Output the [X, Y] coordinate of the center of the cell containing the given text.  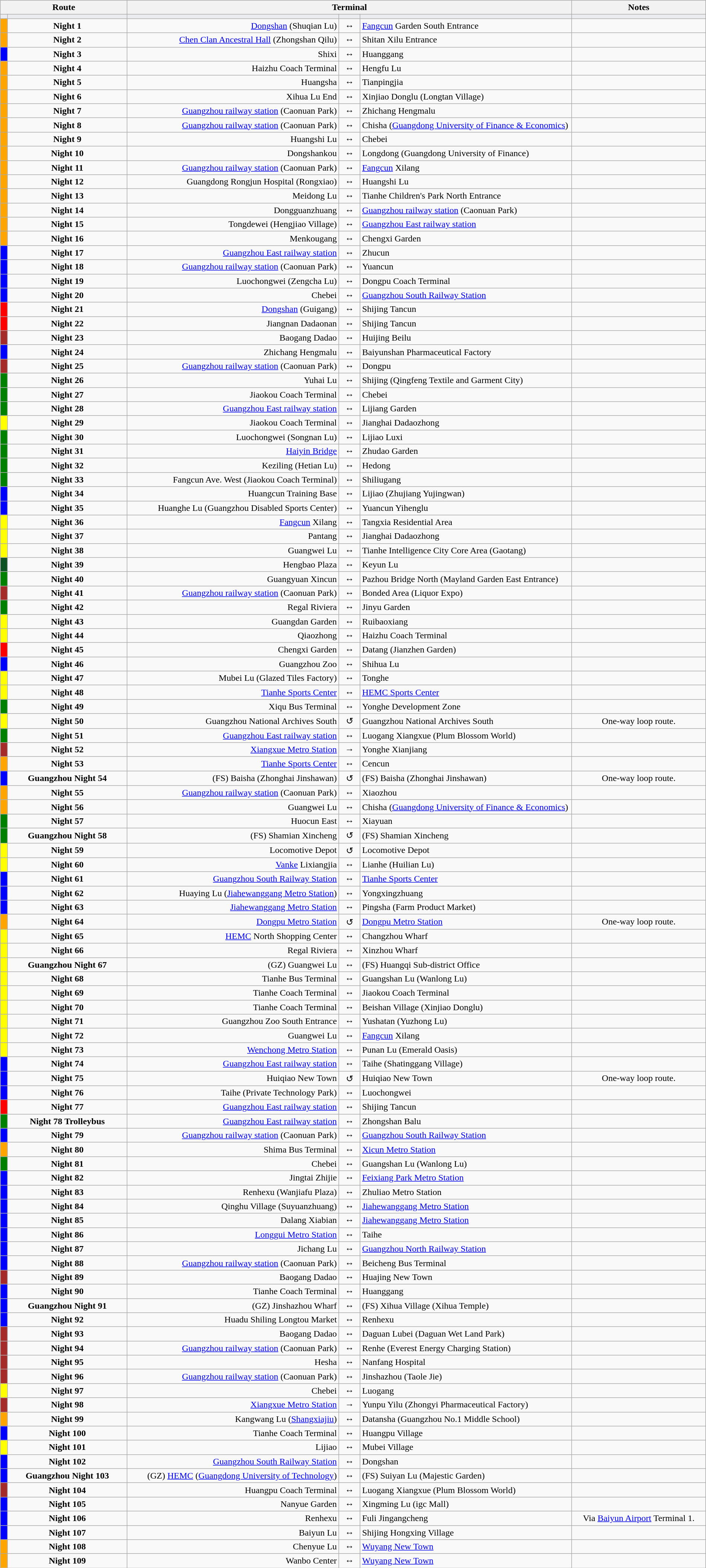
Night 90 [67, 1291]
Night 62 [67, 893]
Night 26 [67, 380]
Night 59 [67, 850]
Night 69 [67, 993]
Fangcun Garden South Entrance [466, 26]
Huadu Shiling Longtou Market [233, 1320]
(GZ) HEMC (Guangdong University of Technology) [233, 1476]
Shihua Lu [466, 664]
Xiqu Bus Terminal [233, 706]
Night 9 [67, 139]
Night 66 [67, 950]
Night 72 [67, 1036]
Night 15 [67, 224]
Daguan Lubei (Daguan Wet Land Park) [466, 1334]
Night 25 [67, 366]
Night 93 [67, 1334]
Xiaozhou [466, 793]
Zhudao Garden [466, 451]
Night 71 [67, 1021]
Jinyu Garden [466, 607]
Guangzhou North Railway Station [466, 1249]
Lijiao (Zhujiang Yujingwan) [466, 494]
Jichang Lu [233, 1249]
Guangzhou Zoo [233, 664]
Night 83 [67, 1192]
Night 24 [67, 352]
Yuancun [466, 267]
Night 89 [67, 1277]
Huangsha [233, 82]
Renhexu (Wanjiafu Plaza) [233, 1192]
Night 17 [67, 253]
Night 101 [67, 1447]
Night 64 [67, 922]
Punan Lu (Emerald Oasis) [466, 1050]
Hesha [233, 1362]
Guangdan Garden [233, 621]
Huangpu Village [466, 1433]
Nanfang Hospital [466, 1362]
Night 42 [67, 607]
Guangzhou Night 67 [67, 965]
Night 86 [67, 1235]
Tongdewei (Hengjiao Village) [233, 224]
Feixiang Park Metro Station [466, 1178]
Night 33 [67, 480]
Dongguanzhuang [233, 210]
Night 29 [67, 423]
Night 70 [67, 1007]
Night 97 [67, 1391]
(FS) Huangqi Sub-district Office [466, 965]
Night 84 [67, 1206]
Hedong [466, 465]
Tianhe Children's Park North Entrance [466, 196]
Lijiang Garden [466, 409]
Night 106 [67, 1518]
Huangcun Training Base [233, 494]
Night 18 [67, 267]
Guangzhou Night 54 [67, 778]
Night 1 [67, 26]
Night 4 [67, 68]
Night 13 [67, 196]
Wenchong Metro Station [233, 1050]
Luochongwei (Zengcha Lu) [233, 281]
Night 100 [67, 1433]
Night 51 [67, 735]
Night 28 [67, 409]
Night 53 [67, 764]
Kangwang Lu (Shangxiajiu) [233, 1419]
Taihe (Shatinggang Village) [466, 1064]
Luogang [466, 1391]
Night 3 [67, 54]
Yuhai Lu [233, 380]
Night 7 [67, 111]
Tianhe Bus Terminal [233, 979]
Qinghu Village (Suyuanzhuang) [233, 1206]
Night 57 [67, 821]
Longgui Metro Station [233, 1235]
Night 55 [67, 793]
Baiyun Lu [233, 1533]
(GZ) Jinshazhou Wharf [233, 1305]
Guangzhou Zoo South Entrance [233, 1021]
Yunpu Yilu (Zhongyi Pharmaceutical Factory) [466, 1405]
Night 10 [67, 153]
Night 79 [67, 1135]
Pingsha (Farm Product Market) [466, 907]
Night 49 [67, 706]
Night 63 [67, 907]
Guangyuan Xincun [233, 579]
Taihe (Private Technology Park) [233, 1093]
Night 22 [67, 323]
Night 2 [67, 40]
Huangpu Coach Terminal [233, 1490]
Chen Clan Ancestral Hall (Zhongshan Qilu) [233, 40]
Night 6 [67, 97]
Haiyin Bridge [233, 451]
Huijing Beilu [466, 338]
Tonghe [466, 678]
Lijiao [233, 1447]
Tianpingjia [466, 82]
Meidong Lu [233, 196]
Longdong (Guangdong University of Finance) [466, 153]
Night 85 [67, 1220]
Guangdong Rongjun Hospital (Rongxiao) [233, 182]
(GZ) Guangwei Lu [233, 965]
Jinshazhou (Taole Jie) [466, 1376]
Hengbao Plaza [233, 565]
Night 27 [67, 395]
Night 34 [67, 494]
Xinjiao Donglu (Longtan Village) [466, 97]
Night 82 [67, 1178]
Night 40 [67, 579]
Huocun East [233, 821]
Dongshan (Shuqian Lu) [233, 26]
Fuli Jingangcheng [466, 1518]
Changzhou Wharf [466, 936]
Night 99 [67, 1419]
Night 92 [67, 1320]
Huaying Lu (Jiahewanggang Metro Station) [233, 893]
Luochongwei [466, 1093]
Night 20 [67, 295]
Notes [639, 7]
Datansha (Guangzhou No.1 Middle School) [466, 1419]
Night 38 [67, 550]
Night 31 [67, 451]
Night 107 [67, 1533]
Night 78 Trolleybus [67, 1121]
Night 108 [67, 1547]
Night 5 [67, 82]
Night 104 [67, 1490]
Hengfu Lu [466, 68]
Night 74 [67, 1064]
Mubei Lu (Glazed Tiles Factory) [233, 678]
Night 102 [67, 1461]
Night 65 [67, 936]
Night 21 [67, 309]
Yongxingzhuang [466, 893]
Night 105 [67, 1504]
Night 43 [67, 621]
Yonghe Xianjiang [466, 750]
Vanke Lixiangjia [233, 865]
Night 109 [67, 1561]
Huanghe Lu (Guangzhou Disabled Sports Center) [233, 508]
Night 35 [67, 508]
Night 96 [67, 1376]
Zhuliao Metro Station [466, 1192]
Guangzhou Night 91 [67, 1305]
Ruibaoxiang [466, 621]
Night 81 [67, 1164]
Night 44 [67, 636]
Jingtai Zhijie [233, 1178]
Jiangnan Dadaonan [233, 323]
Xinzhou Wharf [466, 950]
Night 37 [67, 536]
Night 87 [67, 1249]
Night 36 [67, 522]
Night 46 [67, 664]
Luochongwei (Songnan Lu) [233, 437]
Dongshan [466, 1461]
Night 32 [67, 465]
Night 23 [67, 338]
Menkougang [233, 238]
Tianhe Intelligence City Core Area (Gaotang) [466, 550]
Night 61 [67, 879]
Night 41 [67, 593]
Dongpu Coach Terminal [466, 281]
Night 8 [67, 125]
Night 73 [67, 1050]
Night 95 [67, 1362]
Night 12 [67, 182]
Baiyunshan Pharmaceutical Factory [466, 352]
Night 60 [67, 865]
Qiaozhong [233, 636]
Dalang Xiabian [233, 1220]
Night 56 [67, 807]
Via Baiyun Airport Terminal 1. [639, 1518]
Night 75 [67, 1078]
Chenyue Lu [233, 1547]
Dongshan (Guigang) [233, 309]
Beicheng Bus Terminal [466, 1263]
Mubei Village [466, 1447]
Xihua Lu End [233, 97]
Night 88 [67, 1263]
Night 19 [67, 281]
Xingming Lu (igc Mall) [466, 1504]
Lianhe (Huilian Lu) [466, 865]
Renhe (Everest Energy Charging Station) [466, 1348]
Datang (Jianzhen Garden) [466, 650]
Dongshankou [233, 153]
Guangzhou Night 103 [67, 1476]
Pantang [233, 536]
Fangcun Ave. West (Jiaokou Coach Terminal) [233, 480]
Night 16 [67, 238]
Night 11 [67, 167]
Shiliugang [466, 480]
Night 52 [67, 750]
Taihe [466, 1235]
Guangzhou Night 58 [67, 835]
Lijiao Luxi [466, 437]
Nanyue Garden [233, 1504]
Night 48 [67, 692]
Shijing Hongxing Village [466, 1533]
Shijing (Qingfeng Textile and Garment City) [466, 380]
Terminal [350, 7]
Dongpu [466, 366]
Night 14 [67, 210]
Night 68 [67, 979]
Yonghe Development Zone [466, 706]
Shima Bus Terminal [233, 1150]
Night 47 [67, 678]
Wanbo Center [233, 1561]
Night 45 [67, 650]
Shitan Xilu Entrance [466, 40]
Zhucun [466, 253]
Night 94 [67, 1348]
Cencun [466, 764]
Night 76 [67, 1093]
Zhongshan Balu [466, 1121]
Route [64, 7]
HEMC North Shopping Center [233, 936]
Beishan Village (Xinjiao Donglu) [466, 1007]
Xiayuan [466, 821]
Night 50 [67, 721]
Bonded Area (Liquor Expo) [466, 593]
(FS) Xihua Village (Xihua Temple) [466, 1305]
Keziling (Hetian Lu) [233, 465]
Yushatan (Yuzhong Lu) [466, 1021]
Night 39 [67, 565]
Xicun Metro Station [466, 1150]
Night 30 [67, 437]
Night 80 [67, 1150]
Tangxia Residential Area [466, 522]
HEMC Sports Center [466, 692]
Pazhou Bridge North (Mayland Garden East Entrance) [466, 579]
Shixi [233, 54]
Night 98 [67, 1405]
Night 77 [67, 1107]
Yuancun Yihenglu [466, 508]
Keyun Lu [466, 565]
(FS) Suiyan Lu (Majestic Garden) [466, 1476]
Huajing New Town [466, 1277]
